Determine the (x, y) coordinate at the center of the cell enclosing the given text.  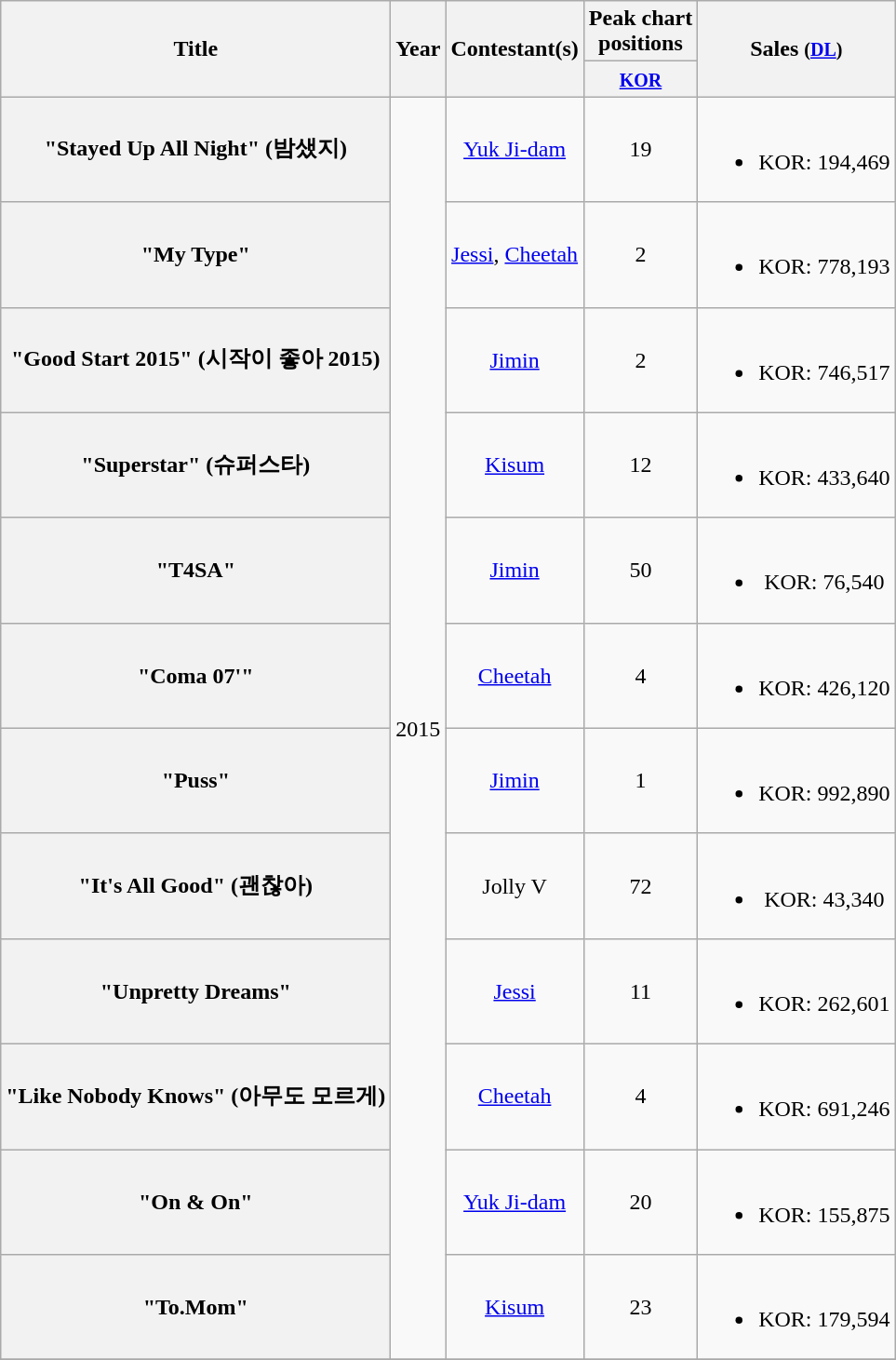
KOR: 691,246 (796, 1097)
"It's All Good" (괜찮아) (195, 886)
KOR: 433,640 (796, 465)
KOR: 179,594 (796, 1307)
"To.Mom" (195, 1307)
Sales (DL) (796, 48)
50 (640, 570)
KOR: 155,875 (796, 1201)
"My Type" (195, 255)
"T4SA" (195, 570)
KOR: 746,517 (796, 359)
Jessi, Cheetah (515, 255)
Year (419, 48)
KOR: 262,601 (796, 990)
"On & On" (195, 1201)
Jolly V (515, 886)
"Coma 07'" (195, 676)
20 (640, 1201)
1 (640, 780)
KOR: 426,120 (796, 676)
Jessi (515, 990)
KOR (640, 79)
"Unpretty Dreams" (195, 990)
KOR: 43,340 (796, 886)
KOR: 76,540 (796, 570)
KOR: 778,193 (796, 255)
12 (640, 465)
KOR: 992,890 (796, 780)
Contestant(s) (515, 48)
"Puss" (195, 780)
"Superstar" (슈퍼스타) (195, 465)
"Like Nobody Knows" (아무도 모르게) (195, 1097)
"Stayed Up All Night" (밤샜지) (195, 149)
"Good Start 2015" (시작이 좋아 2015) (195, 359)
72 (640, 886)
23 (640, 1307)
Peak chart positions (640, 32)
2015 (419, 728)
KOR: 194,469 (796, 149)
11 (640, 990)
19 (640, 149)
Title (195, 48)
